Provide the [x, y] coordinate of the cell's center where the given text is located.  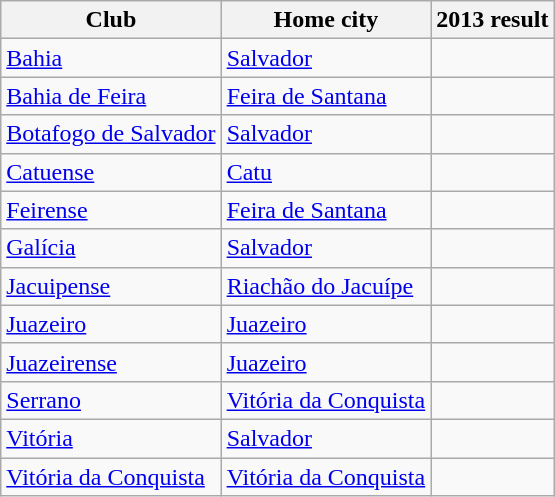
Bahia [111, 58]
Club [111, 20]
Botafogo de Salvador [111, 134]
Juazeirense [111, 362]
Serrano [111, 400]
Home city [326, 20]
Feirense [111, 210]
Bahia de Feira [111, 96]
Jacuipense [111, 286]
Vitória [111, 438]
Catu [326, 172]
Catuense [111, 172]
2013 result [492, 20]
Galícia [111, 248]
Riachão do Jacuípe [326, 286]
